Determine the (x, y) coordinate at the center of the cell enclosing the given text.  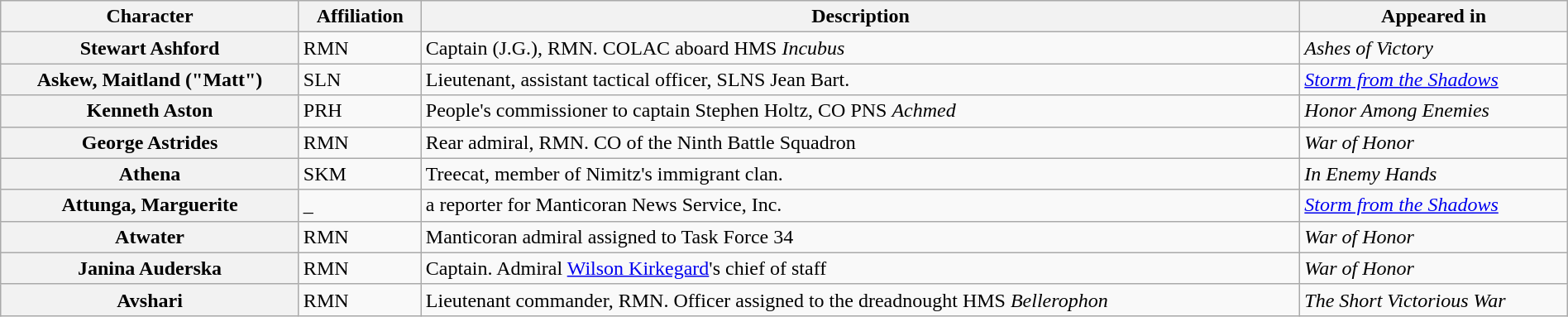
Captain (J.G.), RMN. COLAC aboard HMS Incubus (860, 48)
Ashes of Victory (1434, 48)
SKM (360, 174)
Janina Auderska (151, 268)
Lieutenant, assistant tactical officer, SLNS Jean Bart. (860, 79)
Athena (151, 174)
The Short Victorious War (1434, 300)
Affiliation (360, 17)
Rear admiral, RMN. CO of the Ninth Battle Squadron (860, 142)
George Astrides (151, 142)
PRH (360, 111)
Attunga, Marguerite (151, 205)
Manticoran admiral assigned to Task Force 34 (860, 237)
Appeared in (1434, 17)
Kenneth Aston (151, 111)
Askew, Maitland ("Matt") (151, 79)
a reporter for Manticoran News Service, Inc. (860, 205)
Atwater (151, 237)
Description (860, 17)
People's commissioner to captain Stephen Holtz, CO PNS Achmed (860, 111)
SLN (360, 79)
Honor Among Enemies (1434, 111)
Treecat, member of Nimitz's immigrant clan. (860, 174)
Stewart Ashford (151, 48)
Lieutenant commander, RMN. Officer assigned to the dreadnought HMS Bellerophon (860, 300)
Character (151, 17)
_ (360, 205)
Captain. Admiral Wilson Kirkegard's chief of staff (860, 268)
In Enemy Hands (1434, 174)
Avshari (151, 300)
